Pinpoint the cell where the given text exists, returning its (x, y) midpoint coordinate. 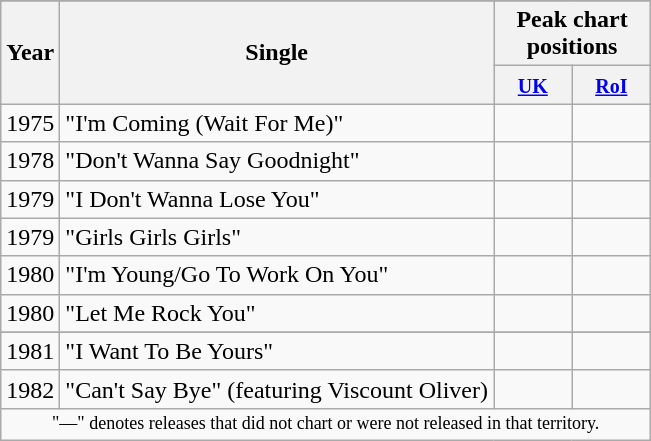
UK (534, 85)
Year (30, 52)
"Don't Wanna Say Goodnight" (277, 161)
1981 (30, 351)
"Girls Girls Girls" (277, 237)
"I Want To Be Yours" (277, 351)
"I'm Young/Go To Work On You" (277, 275)
1978 (30, 161)
"I'm Coming (Wait For Me)" (277, 123)
1982 (30, 389)
"—" denotes releases that did not chart or were not released in that territory. (326, 424)
RoI (612, 85)
"I Don't Wanna Lose You" (277, 199)
"Can't Say Bye" (featuring Viscount Oliver) (277, 389)
Single (277, 52)
1975 (30, 123)
Peak chart positions (572, 34)
"Let Me Rock You" (277, 313)
